Extract the (X, Y) coordinate from the center of the cell holding the provided text.  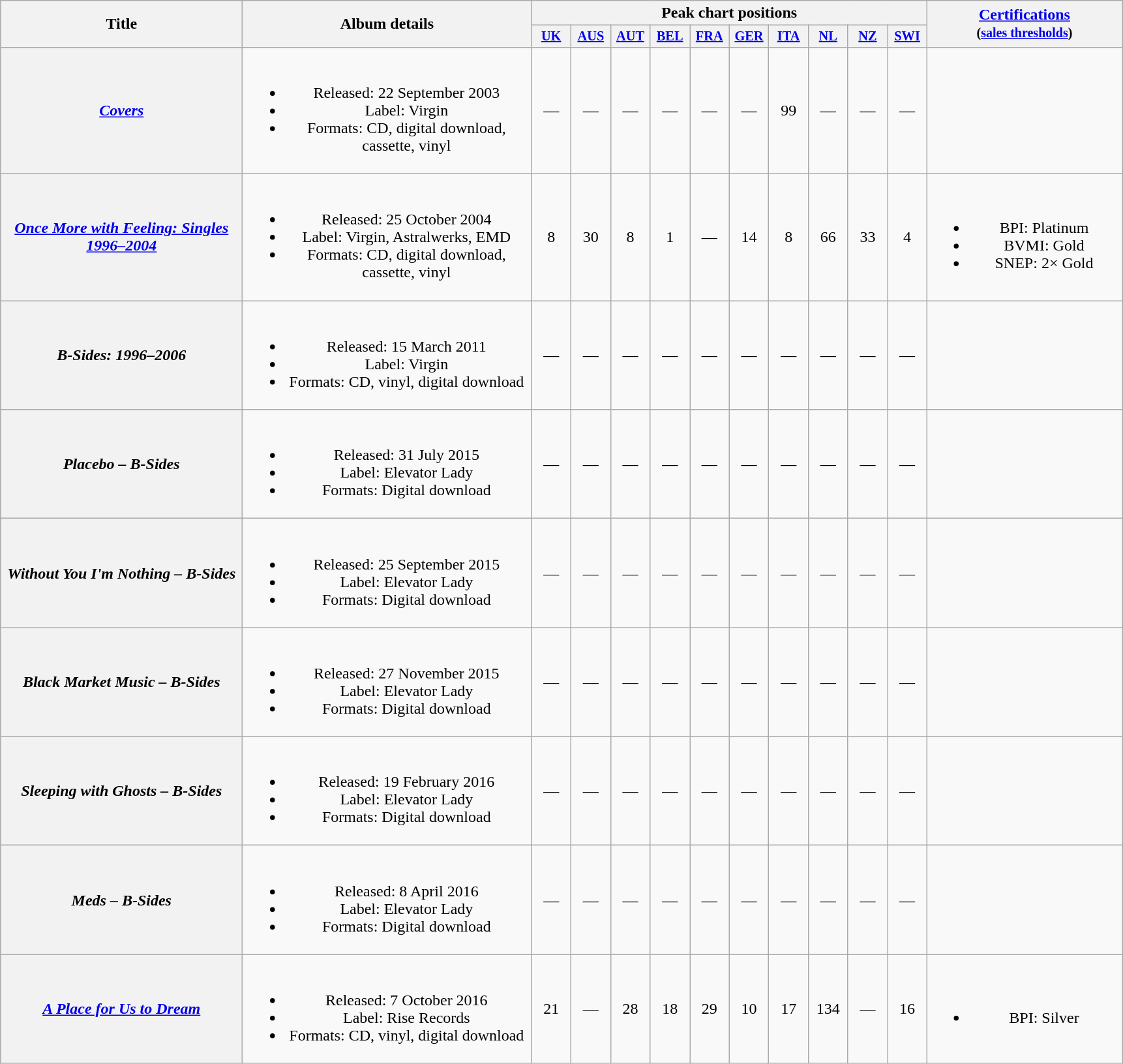
Placebo – B-Sides (121, 464)
21 (552, 1009)
29 (710, 1009)
AUS (591, 37)
Without You I'm Nothing – B-Sides (121, 573)
A Place for Us to Dream (121, 1009)
GER (749, 37)
Released: 31 July 2015Label: Elevator LadyFormats: Digital download (387, 464)
Once More with Feeling: Singles 1996–2004 (121, 237)
14 (749, 237)
Album details (387, 24)
Meds – B-Sides (121, 900)
99 (789, 110)
4 (908, 237)
1 (670, 237)
134 (828, 1009)
UK (552, 37)
17 (789, 1009)
Released: 15 March 2011Label: VirginFormats: CD, vinyl, digital download (387, 355)
Black Market Music – B-Sides (121, 682)
AUT (630, 37)
BEL (670, 37)
Released: 25 October 2004Label: Virgin, Astralwerks, EMDFormats: CD, digital download, cassette, vinyl (387, 237)
10 (749, 1009)
Covers (121, 110)
66 (828, 237)
Sleeping with Ghosts – B-Sides (121, 791)
30 (591, 237)
BPI: PlatinumBVMI: GoldSNEP: 2× Gold (1024, 237)
Released: 22 September 2003Label: VirginFormats: CD, digital download, cassette, vinyl (387, 110)
ITA (789, 37)
NL (828, 37)
Released: 25 September 2015Label: Elevator LadyFormats: Digital download (387, 573)
Title (121, 24)
FRA (710, 37)
18 (670, 1009)
Released: 27 November 2015Label: Elevator LadyFormats: Digital download (387, 682)
Released: 19 February 2016Label: Elevator LadyFormats: Digital download (387, 791)
Peak chart positions (729, 13)
SWI (908, 37)
16 (908, 1009)
B-Sides: 1996–2006 (121, 355)
Released: 7 October 2016Label: Rise RecordsFormats: CD, vinyl, digital download (387, 1009)
Released: 8 April 2016Label: Elevator LadyFormats: Digital download (387, 900)
NZ (867, 37)
BPI: Silver (1024, 1009)
Certifications(sales thresholds) (1024, 24)
33 (867, 237)
28 (630, 1009)
